For the text-containing cell, return its midpoint in [x, y] coordinate format. 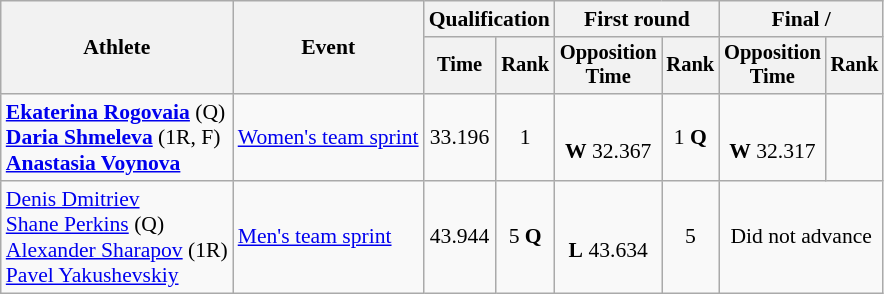
Women's team sprint [328, 138]
1 [525, 138]
Did not advance [801, 237]
33.196 [460, 138]
Qualification [490, 19]
1 Q [691, 138]
Ekaterina Rogovaia (Q)Daria Shmeleva (1R, F)Anastasia Voynova [117, 138]
First round [637, 19]
Event [328, 48]
W 32.367 [608, 138]
Denis DmitrievShane Perkins (Q)Alexander Sharapov (1R)Pavel Yakushevskiy [117, 237]
5 [691, 237]
L 43.634 [608, 237]
Athlete [117, 48]
W 32.317 [772, 138]
43.944 [460, 237]
5 Q [525, 237]
Time [460, 66]
Final / [801, 19]
Men's team sprint [328, 237]
